Output the [X, Y] coordinate of the center of the cell containing the given text.  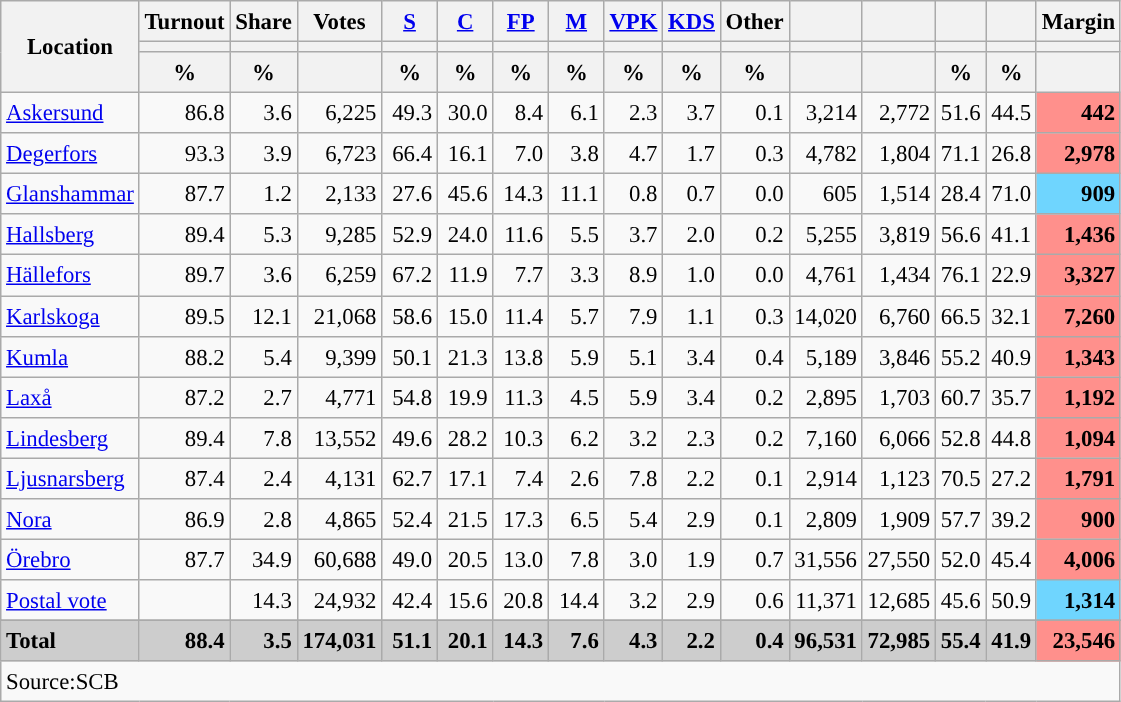
39.2 [1011, 520]
24.0 [465, 234]
0.6 [754, 600]
24,932 [340, 600]
1.2 [264, 194]
55.2 [961, 356]
51.1 [410, 640]
50.1 [410, 356]
4,761 [826, 276]
3.5 [264, 640]
71.0 [1011, 194]
60.7 [961, 398]
1,192 [1078, 398]
6.2 [577, 438]
7,260 [1078, 316]
12,685 [898, 600]
2.7 [264, 398]
13,552 [340, 438]
51.6 [961, 114]
6.1 [577, 114]
35.7 [1011, 398]
2.4 [264, 478]
3,819 [898, 234]
2,978 [1078, 154]
7.4 [521, 478]
62.7 [410, 478]
66.4 [410, 154]
19.9 [465, 398]
Kumla [70, 356]
442 [1078, 114]
21.5 [465, 520]
3.0 [634, 560]
49.3 [410, 114]
11.9 [465, 276]
12.1 [264, 316]
96,531 [826, 640]
900 [1078, 520]
Degerfors [70, 154]
9,285 [340, 234]
909 [1078, 194]
89.7 [184, 276]
5,189 [826, 356]
4,865 [340, 520]
2,809 [826, 520]
15.6 [465, 600]
3.3 [577, 276]
7,160 [826, 438]
4.5 [577, 398]
1,094 [1078, 438]
11.3 [521, 398]
22.9 [1011, 276]
1.9 [692, 560]
3.9 [264, 154]
4,782 [826, 154]
17.3 [521, 520]
87.2 [184, 398]
1,703 [898, 398]
5.1 [634, 356]
2,895 [826, 398]
52.0 [961, 560]
7.9 [634, 316]
9,399 [340, 356]
88.2 [184, 356]
10.3 [521, 438]
Hällefors [70, 276]
41.1 [1011, 234]
2,133 [340, 194]
C [465, 22]
28.2 [465, 438]
30.0 [465, 114]
1,436 [1078, 234]
4.7 [634, 154]
7.0 [521, 154]
20.5 [465, 560]
3,846 [898, 356]
2,914 [826, 478]
Laxå [70, 398]
55.4 [961, 640]
41.9 [1011, 640]
4,006 [1078, 560]
Total [70, 640]
5.3 [264, 234]
Ljusnarsberg [70, 478]
Other [754, 22]
17.1 [465, 478]
1,123 [898, 478]
7.6 [577, 640]
3,214 [826, 114]
26.8 [1011, 154]
Örebro [70, 560]
1,343 [1078, 356]
27,550 [898, 560]
44.5 [1011, 114]
11.4 [521, 316]
58.6 [410, 316]
42.4 [410, 600]
16.1 [465, 154]
86.8 [184, 114]
S [410, 22]
8.4 [521, 114]
27.6 [410, 194]
52.8 [961, 438]
60,688 [340, 560]
49.0 [410, 560]
31,556 [826, 560]
Lindesberg [70, 438]
87.4 [184, 478]
1,314 [1078, 600]
Votes [340, 22]
13.8 [521, 356]
2.6 [577, 478]
67.2 [410, 276]
Hallsberg [70, 234]
FP [521, 22]
72,985 [898, 640]
VPK [634, 22]
66.5 [961, 316]
KDS [692, 22]
1,791 [1078, 478]
54.8 [410, 398]
20.8 [521, 600]
40.9 [1011, 356]
14.4 [577, 600]
Turnout [184, 22]
52.4 [410, 520]
11,371 [826, 600]
1.0 [692, 276]
49.6 [410, 438]
2,772 [898, 114]
2.8 [264, 520]
Source:SCB [561, 682]
1,514 [898, 194]
Karlskoga [70, 316]
86.9 [184, 520]
21.3 [465, 356]
5.7 [577, 316]
Share [264, 22]
5.5 [577, 234]
M [577, 22]
93.3 [184, 154]
6.5 [577, 520]
52.9 [410, 234]
34.9 [264, 560]
6,066 [898, 438]
7.7 [521, 276]
28.4 [961, 194]
1.1 [692, 316]
6,225 [340, 114]
605 [826, 194]
6,259 [340, 276]
4,771 [340, 398]
89.5 [184, 316]
5,255 [826, 234]
174,031 [340, 640]
50.9 [1011, 600]
11.6 [521, 234]
70.5 [961, 478]
6,723 [340, 154]
13.0 [521, 560]
56.6 [961, 234]
Askersund [70, 114]
Margin [1078, 22]
23,546 [1078, 640]
Nora [70, 520]
3.8 [577, 154]
14,020 [826, 316]
1,804 [898, 154]
11.1 [577, 194]
88.4 [184, 640]
1,434 [898, 276]
71.1 [961, 154]
27.2 [1011, 478]
3,327 [1078, 276]
0.8 [634, 194]
1.7 [692, 154]
8.9 [634, 276]
32.1 [1011, 316]
15.0 [465, 316]
45.4 [1011, 560]
4.3 [634, 640]
Postal vote [70, 600]
21,068 [340, 316]
76.1 [961, 276]
44.8 [1011, 438]
Location [70, 47]
Glanshammar [70, 194]
57.7 [961, 520]
1,909 [898, 520]
2.0 [692, 234]
6,760 [898, 316]
20.1 [465, 640]
4,131 [340, 478]
